Detect which cell encompasses the target text, then output its [x, y] center coordinate. 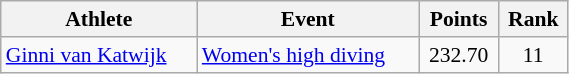
11 [533, 55]
Athlete [99, 19]
232.70 [459, 55]
Rank [533, 19]
Event [308, 19]
Points [459, 19]
Women's high diving [308, 55]
Ginni van Katwijk [99, 55]
